Provide the [X, Y] coordinate of the cell's center where the given text is located.  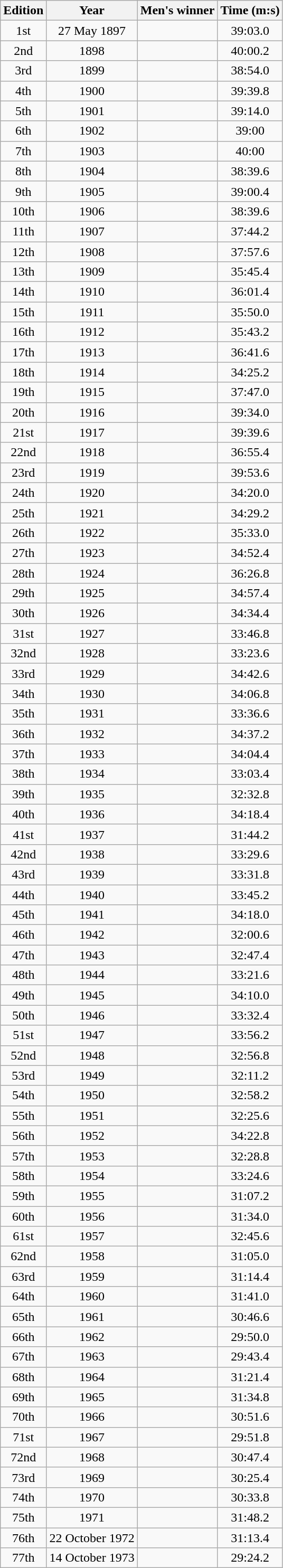
36:26.8 [250, 573]
11th [23, 231]
31:34.0 [250, 1216]
42nd [23, 854]
1936 [92, 814]
1944 [92, 975]
47th [23, 955]
1945 [92, 995]
1899 [92, 71]
1911 [92, 312]
1951 [92, 1116]
1917 [92, 432]
1921 [92, 513]
39:53.6 [250, 473]
Year [92, 11]
33:29.6 [250, 854]
1913 [92, 352]
8th [23, 171]
70th [23, 1417]
32:56.8 [250, 1055]
55th [23, 1116]
36:01.4 [250, 292]
34:18.0 [250, 915]
33:23.6 [250, 654]
32:47.4 [250, 955]
54th [23, 1095]
52nd [23, 1055]
69th [23, 1397]
74th [23, 1497]
3rd [23, 71]
72nd [23, 1457]
1965 [92, 1397]
57th [23, 1156]
14th [23, 292]
34:57.4 [250, 593]
Time (m:s) [250, 11]
1970 [92, 1497]
33:36.6 [250, 714]
1961 [92, 1317]
34:10.0 [250, 995]
27th [23, 553]
71st [23, 1437]
37:44.2 [250, 231]
26th [23, 533]
30:51.6 [250, 1417]
33:32.4 [250, 1015]
1942 [92, 935]
30:33.8 [250, 1497]
21st [23, 432]
34:52.4 [250, 553]
1963 [92, 1357]
7th [23, 151]
50th [23, 1015]
36:41.6 [250, 352]
32:58.2 [250, 1095]
37th [23, 754]
35th [23, 714]
40th [23, 814]
44th [23, 895]
60th [23, 1216]
40:00 [250, 151]
1953 [92, 1156]
33:03.4 [250, 774]
48th [23, 975]
2nd [23, 51]
29:43.4 [250, 1357]
1955 [92, 1196]
59th [23, 1196]
1926 [92, 613]
31:48.2 [250, 1517]
1900 [92, 91]
Men's winner [177, 11]
1940 [92, 895]
32:32.8 [250, 794]
1966 [92, 1417]
35:50.0 [250, 312]
1956 [92, 1216]
30th [23, 613]
46th [23, 935]
33rd [23, 674]
61st [23, 1236]
34:06.8 [250, 694]
32:11.2 [250, 1075]
1941 [92, 915]
1912 [92, 332]
34:22.8 [250, 1136]
34th [23, 694]
67th [23, 1357]
33:24.6 [250, 1176]
1925 [92, 593]
43rd [23, 874]
1964 [92, 1377]
38:54.0 [250, 71]
68th [23, 1377]
1935 [92, 794]
34:42.6 [250, 674]
33:31.8 [250, 874]
39:39.6 [250, 432]
1969 [92, 1477]
31:05.0 [250, 1257]
37:47.0 [250, 392]
1916 [92, 412]
30:46.6 [250, 1317]
1918 [92, 452]
1903 [92, 151]
32:28.8 [250, 1156]
35:45.4 [250, 272]
1919 [92, 473]
63rd [23, 1277]
31:07.2 [250, 1196]
1908 [92, 252]
34:04.4 [250, 754]
1948 [92, 1055]
22 October 1972 [92, 1538]
31:14.4 [250, 1277]
33:45.2 [250, 895]
1905 [92, 191]
1931 [92, 714]
1924 [92, 573]
39:03.0 [250, 31]
1st [23, 31]
40:00.2 [250, 51]
28th [23, 573]
1939 [92, 874]
30:25.4 [250, 1477]
33:21.6 [250, 975]
1904 [92, 171]
1950 [92, 1095]
1947 [92, 1035]
35:33.0 [250, 533]
22nd [23, 452]
39th [23, 794]
58th [23, 1176]
34:34.4 [250, 613]
18th [23, 372]
39:00.4 [250, 191]
13th [23, 272]
1943 [92, 955]
1952 [92, 1136]
77th [23, 1558]
1962 [92, 1337]
31:13.4 [250, 1538]
14 October 1973 [92, 1558]
1909 [92, 272]
41st [23, 834]
39:00 [250, 131]
1923 [92, 553]
1928 [92, 654]
10th [23, 211]
64th [23, 1297]
39:39.8 [250, 91]
34:25.2 [250, 372]
1932 [92, 734]
31:34.8 [250, 1397]
6th [23, 131]
1930 [92, 694]
34:20.0 [250, 493]
36:55.4 [250, 452]
73rd [23, 1477]
30:47.4 [250, 1457]
4th [23, 91]
15th [23, 312]
38th [23, 774]
20th [23, 412]
1927 [92, 634]
29th [23, 593]
33:46.8 [250, 634]
1949 [92, 1075]
23rd [23, 473]
1898 [92, 51]
1920 [92, 493]
62nd [23, 1257]
45th [23, 915]
1954 [92, 1176]
27 May 1897 [92, 31]
1907 [92, 231]
39:14.0 [250, 111]
1910 [92, 292]
1957 [92, 1236]
53rd [23, 1075]
1958 [92, 1257]
49th [23, 995]
31st [23, 634]
29:50.0 [250, 1337]
66th [23, 1337]
1946 [92, 1015]
32:25.6 [250, 1116]
33:56.2 [250, 1035]
1959 [92, 1277]
34:18.4 [250, 814]
35:43.2 [250, 332]
1906 [92, 211]
1915 [92, 392]
9th [23, 191]
1902 [92, 131]
17th [23, 352]
76th [23, 1538]
51st [23, 1035]
32nd [23, 654]
39:34.0 [250, 412]
1938 [92, 854]
25th [23, 513]
29:24.2 [250, 1558]
31:21.4 [250, 1377]
1933 [92, 754]
34:29.2 [250, 513]
5th [23, 111]
29:51.8 [250, 1437]
1901 [92, 111]
Edition [23, 11]
1922 [92, 533]
31:41.0 [250, 1297]
1914 [92, 372]
75th [23, 1517]
12th [23, 252]
32:00.6 [250, 935]
31:44.2 [250, 834]
56th [23, 1136]
32:45.6 [250, 1236]
1960 [92, 1297]
65th [23, 1317]
37:57.6 [250, 252]
1967 [92, 1437]
1971 [92, 1517]
36th [23, 734]
1929 [92, 674]
1934 [92, 774]
1937 [92, 834]
34:37.2 [250, 734]
16th [23, 332]
1968 [92, 1457]
19th [23, 392]
24th [23, 493]
